Provide the [x, y] coordinate of the cell's center where the given text is located.  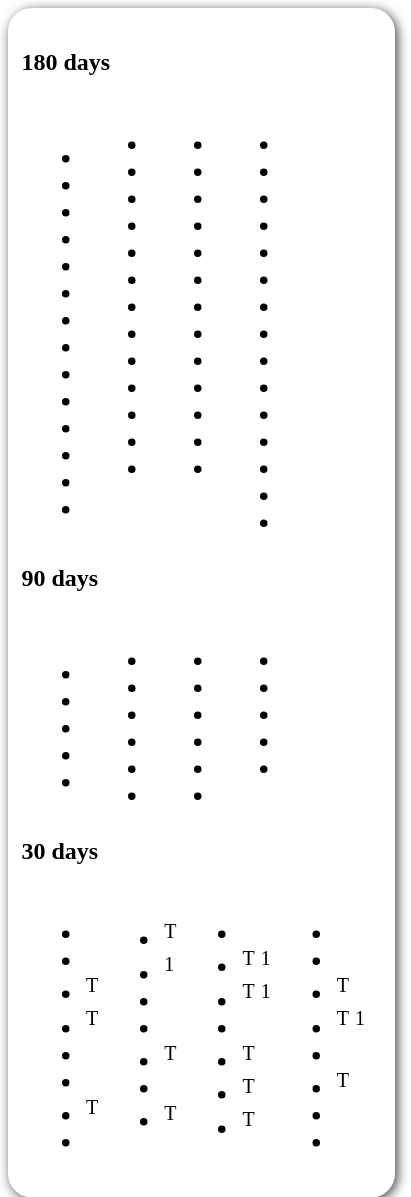
T 1T 1TTT [226, 1024]
180 days 90 days 30 days TTT T1TT T 1T 1TTT TT 1T [198, 602]
T1TT [140, 1024]
TTT [62, 1024]
TT 1T [320, 1024]
